Determine the [x, y] coordinate at the center of the cell enclosing the given text.  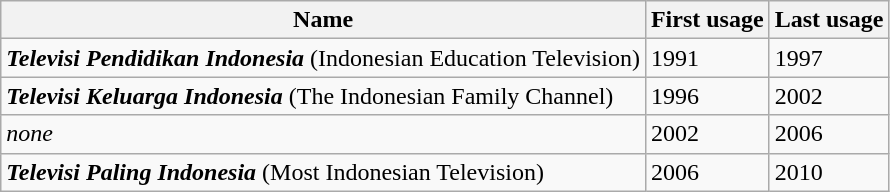
1991 [707, 58]
none [324, 134]
Name [324, 20]
1996 [707, 96]
Televisi Keluarga Indonesia (The Indonesian Family Channel) [324, 96]
First usage [707, 20]
Televisi Paling Indonesia (Most Indonesian Television) [324, 172]
2010 [829, 172]
1997 [829, 58]
Televisi Pendidikan Indonesia (Indonesian Education Television) [324, 58]
Last usage [829, 20]
